Find where the given text appears and provide that cell's center as [X, Y] coordinate. 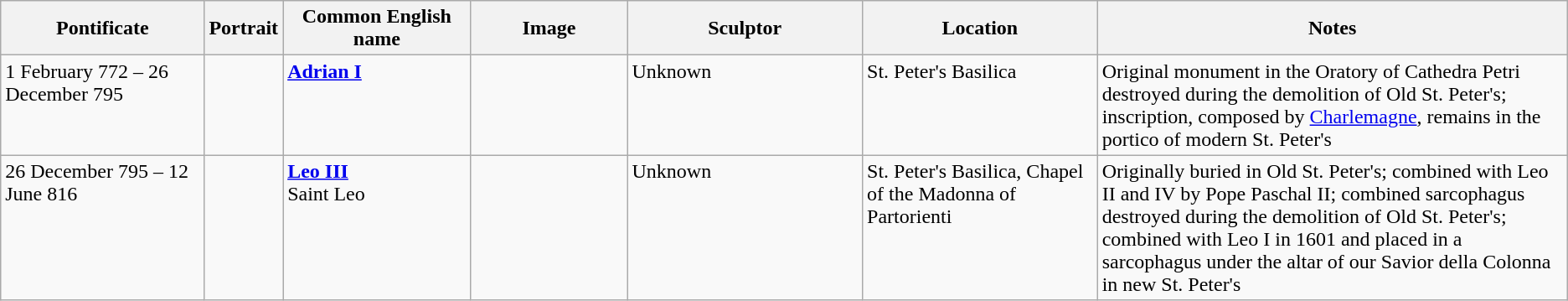
Image [549, 29]
Adrian I [377, 106]
1 February 772 – 26 December 795 [102, 106]
Location [980, 29]
26 December 795 – 12 June 816 [102, 228]
St. Peter's Basilica, Chapel of the Madonna of Partorienti [980, 228]
Pontificate [102, 29]
Common English name [377, 29]
Notes [1332, 29]
St. Peter's Basilica [980, 106]
Sculptor [745, 29]
Leo IIISaint Leo [377, 228]
Portrait [244, 29]
